Locate the cell with the specified text and output its (X, Y) center coordinate. 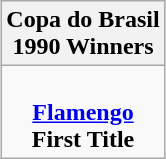
Copa do Brasil1990 Winners (83, 34)
FlamengoFirst Title (83, 112)
